Return the [X, Y] coordinate for the center point of the cell that contains the specified text.  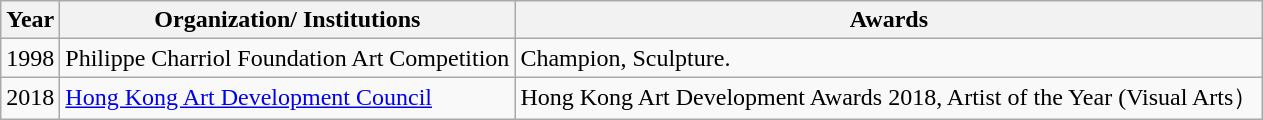
Year [30, 20]
Champion, Sculpture. [889, 58]
Organization/ Institutions [288, 20]
1998 [30, 58]
Hong Kong Art Development Council [288, 98]
Hong Kong Art Development Awards 2018, Artist of the Year (Visual Arts） [889, 98]
Philippe Charriol Foundation Art Competition [288, 58]
Awards [889, 20]
2018 [30, 98]
